Locate the cell with the specified text and output its (x, y) center coordinate. 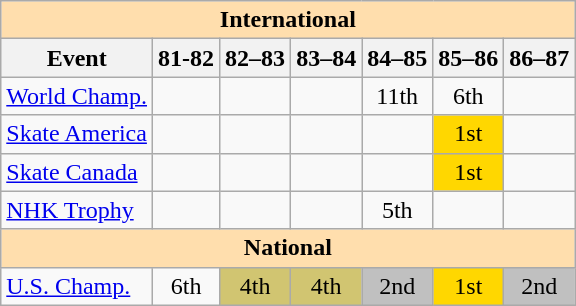
81-82 (186, 58)
Skate Canada (77, 172)
85–86 (468, 58)
U.S. Champ. (77, 286)
82–83 (256, 58)
Event (77, 58)
84–85 (398, 58)
Skate America (77, 134)
NHK Trophy (77, 210)
National (288, 248)
83–84 (326, 58)
11th (398, 96)
World Champ. (77, 96)
5th (398, 210)
86–87 (540, 58)
International (288, 20)
